Find where the given text appears and provide that cell's center as (x, y) coordinate. 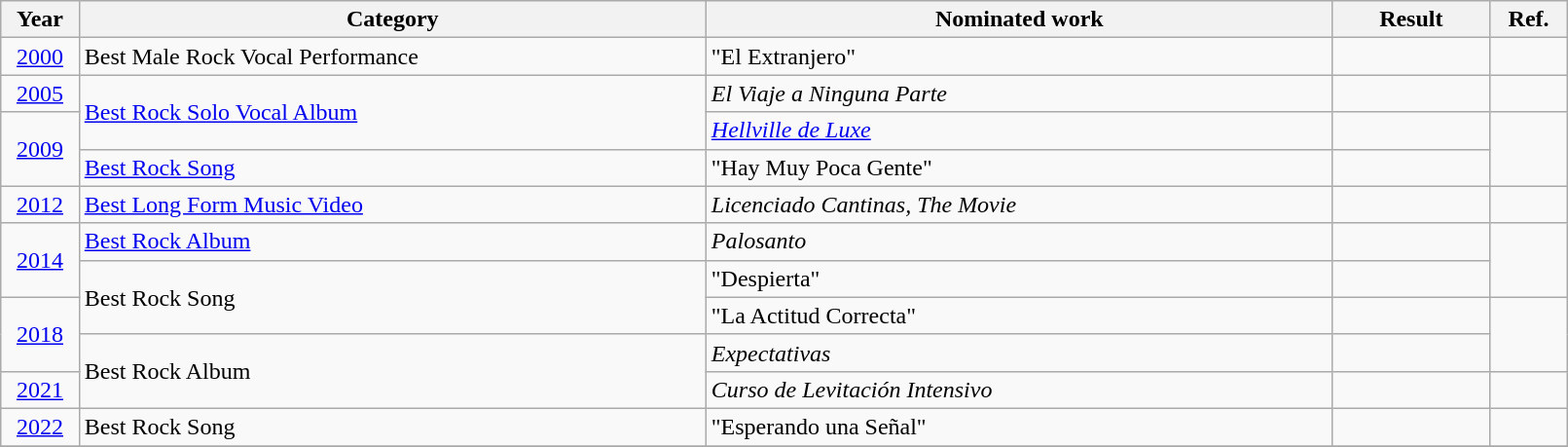
2012 (40, 205)
El Viaje a Ninguna Parte (1019, 93)
Year (40, 19)
Hellville de Luxe (1019, 130)
2014 (40, 260)
Best Rock Solo Vocal Album (392, 112)
Palosanto (1019, 242)
"La Actitud Correcta" (1019, 316)
Ref. (1528, 19)
"Esperando una Señal" (1019, 427)
2022 (40, 427)
"El Extranjero" (1019, 56)
Best Long Form Music Video (392, 205)
Category (392, 19)
2009 (40, 149)
Expectativas (1019, 353)
Result (1411, 19)
Best Male Rock Vocal Performance (392, 56)
"Hay Muy Poca Gente" (1019, 168)
2005 (40, 93)
Licenciado Cantinas, The Movie (1019, 205)
Nominated work (1019, 19)
"Despierta" (1019, 279)
2000 (40, 56)
2018 (40, 334)
Curso de Levitación Intensivo (1019, 390)
2021 (40, 390)
